Extract the [x, y] coordinate from the center of the cell holding the provided text.  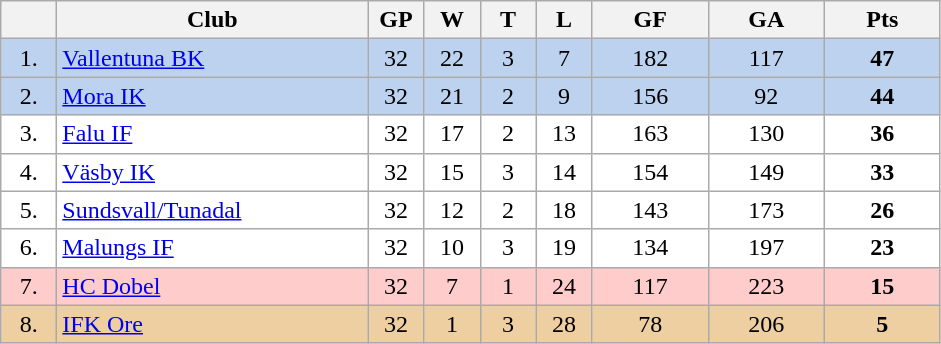
19 [564, 248]
7. [29, 286]
17 [452, 134]
13 [564, 134]
6. [29, 248]
4. [29, 172]
Vallentuna BK [212, 58]
Club [212, 20]
Malungs IF [212, 248]
24 [564, 286]
154 [650, 172]
Falu IF [212, 134]
173 [766, 210]
143 [650, 210]
12 [452, 210]
21 [452, 96]
3. [29, 134]
18 [564, 210]
GP [396, 20]
GF [650, 20]
W [452, 20]
8. [29, 324]
Mora IK [212, 96]
26 [882, 210]
T [508, 20]
92 [766, 96]
GA [766, 20]
10 [452, 248]
2. [29, 96]
22 [452, 58]
9 [564, 96]
HC Dobel [212, 286]
Pts [882, 20]
Väsby IK [212, 172]
47 [882, 58]
L [564, 20]
163 [650, 134]
134 [650, 248]
IFK Ore [212, 324]
149 [766, 172]
197 [766, 248]
156 [650, 96]
28 [564, 324]
5 [882, 324]
223 [766, 286]
Sundsvall/Tunadal [212, 210]
14 [564, 172]
23 [882, 248]
78 [650, 324]
5. [29, 210]
33 [882, 172]
44 [882, 96]
1. [29, 58]
130 [766, 134]
182 [650, 58]
206 [766, 324]
36 [882, 134]
